Return the (X, Y) coordinate for the center point of the cell that contains the specified text.  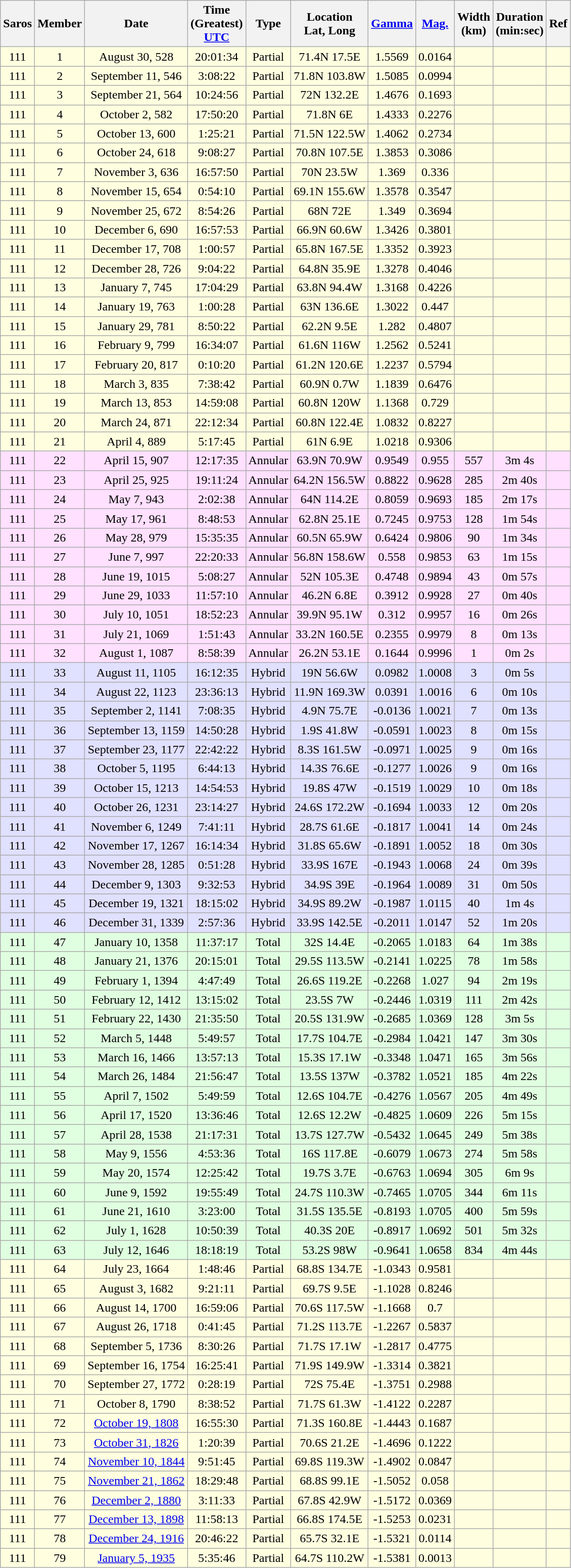
-1.5052 (392, 1481)
21:35:50 (216, 1019)
59 (60, 1173)
9:51:45 (216, 1461)
September 27, 1772 (136, 1384)
20.5S 131.9W (329, 1019)
2m 42s (520, 1000)
-0.8917 (392, 1231)
71.7S 61.3W (329, 1404)
August 26, 1718 (136, 1327)
3m 56s (520, 1057)
-0.8193 (392, 1212)
5m 15s (520, 1115)
1.0023 (435, 730)
8:50:22 (216, 326)
August 1, 1087 (136, 653)
33.9S 142.5E (329, 923)
249 (474, 1134)
16:14:34 (216, 845)
285 (474, 480)
3m 5s (520, 1019)
4 (60, 114)
16:55:30 (216, 1423)
90 (474, 537)
-0.9641 (392, 1250)
January 19, 763 (136, 307)
-0.2685 (392, 1019)
0.6424 (392, 537)
-1.2817 (392, 1346)
14.3S 76.6E (329, 769)
5m 58s (520, 1153)
April 15, 907 (136, 461)
71.9S 149.9W (329, 1365)
25 (60, 518)
February 1, 1394 (136, 980)
29.5S 113.5W (329, 961)
0.2276 (435, 114)
73 (60, 1442)
51 (60, 1019)
Duration(min:sec) (520, 24)
66.9N 60.6W (329, 230)
March 26, 1484 (136, 1077)
-0.1987 (392, 904)
1.4333 (392, 114)
1.0183 (435, 942)
0.447 (435, 307)
May 20, 1574 (136, 1173)
-0.2268 (392, 980)
5:08:27 (216, 576)
62.8N 25.1E (329, 518)
Width(km) (474, 24)
38 (60, 769)
0.558 (392, 557)
-1.1028 (392, 1288)
400 (474, 1212)
0.0847 (435, 1461)
47 (60, 942)
6m 9s (520, 1173)
October 31, 1826 (136, 1442)
16:57:50 (216, 172)
January 10, 1358 (136, 942)
June 29, 1033 (136, 596)
-0.7465 (392, 1192)
23:14:27 (216, 807)
June 7, 997 (136, 557)
56.8N 158.6W (329, 557)
-1.1668 (392, 1308)
-0.3348 (392, 1057)
71.8N 6E (329, 114)
15:35:35 (216, 537)
65.8N 167.5E (329, 249)
0.2355 (392, 634)
0.8227 (435, 422)
1m 38s (520, 942)
-1.5321 (392, 1539)
42 (60, 845)
226 (474, 1115)
-0.3782 (392, 1077)
0.7245 (392, 518)
September 5, 1736 (136, 1346)
9:04:22 (216, 268)
46 (60, 923)
October 8, 1790 (136, 1404)
28.7S 61.6E (329, 826)
0.5794 (435, 365)
0.3694 (435, 210)
13:15:02 (216, 1000)
-0.0971 (392, 749)
-1.4902 (392, 1461)
November 17, 1267 (136, 845)
0m 39s (520, 865)
1.3022 (392, 307)
19:11:24 (216, 480)
67.8S 42.9W (329, 1500)
37 (60, 749)
November 28, 1285 (136, 865)
60.8N 122.4E (329, 422)
63.9N 70.9W (329, 461)
0.9928 (435, 596)
70.8N 107.5E (329, 153)
5:49:59 (216, 1096)
October 13, 600 (136, 133)
17:04:29 (216, 288)
16S 117.8E (329, 1153)
1.0645 (435, 1134)
12:25:42 (216, 1173)
2:02:38 (216, 499)
1:00:28 (216, 307)
0.3801 (435, 230)
1m 54s (520, 518)
1.3426 (392, 230)
1:00:57 (216, 249)
March 24, 871 (136, 422)
4m 22s (520, 1077)
1.2562 (392, 345)
0.1644 (392, 653)
40.3S 20E (329, 1231)
June 21, 1610 (136, 1212)
16:57:53 (216, 230)
30 (60, 615)
79 (60, 1558)
0m 30s (520, 845)
67 (60, 1327)
0.0114 (435, 1539)
0.4748 (392, 576)
-0.4825 (392, 1115)
1.0832 (392, 422)
0m 18s (520, 788)
13.7S 127.7W (329, 1134)
10:24:56 (216, 95)
34 (60, 692)
3:11:33 (216, 1500)
LocationLat, Long (329, 24)
58 (60, 1153)
53 (60, 1057)
64.8N 35.9E (329, 268)
October 15, 1213 (136, 788)
1:20:39 (216, 1442)
70.6S 117.5W (329, 1308)
0.0994 (435, 76)
274 (474, 1153)
1.3578 (392, 191)
November 15, 654 (136, 191)
41 (60, 826)
39 (60, 788)
0.3547 (435, 191)
1.0052 (435, 845)
22:12:34 (216, 422)
1.369 (392, 172)
-1.3751 (392, 1384)
69 (60, 1365)
1.282 (392, 326)
21:17:31 (216, 1134)
0.9853 (435, 557)
0.0369 (435, 1500)
0m 2s (520, 653)
13:36:46 (216, 1115)
66 (60, 1308)
2m 19s (520, 980)
-0.5432 (392, 1134)
10:50:39 (216, 1231)
1.0421 (435, 1038)
1.3278 (392, 268)
33.9S 167E (329, 865)
5m 32s (520, 1231)
0.1222 (435, 1442)
December 17, 708 (136, 249)
21:56:47 (216, 1077)
72 (60, 1423)
15 (60, 326)
65.7S 32.1E (329, 1539)
501 (474, 1231)
18:18:19 (216, 1250)
February 22, 1430 (136, 1019)
0.312 (392, 615)
1.3352 (392, 249)
November 10, 1844 (136, 1461)
19.8S 47W (329, 788)
13 (60, 288)
31.8S 65.6W (329, 845)
70 (60, 1384)
1.1368 (392, 403)
77 (60, 1519)
0.0164 (435, 57)
Saros (18, 24)
August 30, 528 (136, 57)
8:54:26 (216, 210)
76 (60, 1500)
0.0391 (392, 692)
March 3, 835 (136, 384)
April 4, 889 (136, 441)
0.9628 (435, 480)
14:59:08 (216, 403)
September 13, 1159 (136, 730)
5m 59s (520, 1212)
11 (60, 249)
1.0225 (435, 961)
72N 132.2E (329, 95)
1m 4s (520, 904)
November 25, 672 (136, 210)
0.5837 (435, 1327)
165 (474, 1057)
September 11, 546 (136, 76)
70.6S 21.2E (329, 1442)
0.8246 (435, 1288)
22 (60, 461)
May 17, 961 (136, 518)
0.9979 (435, 634)
3m 4s (520, 461)
15.3S 17.1W (329, 1057)
December 24, 1916 (136, 1539)
2m 17s (520, 499)
-1.4443 (392, 1423)
October 26, 1231 (136, 807)
August 14, 1700 (136, 1308)
8:38:52 (216, 1404)
September 2, 1141 (136, 711)
August 11, 1105 (136, 673)
-0.2141 (392, 961)
Gamma (392, 24)
1.0218 (392, 441)
64.2N 156.5W (329, 480)
1.0694 (435, 1173)
0.9996 (435, 653)
0.2287 (435, 1404)
-1.4696 (392, 1442)
-1.5253 (392, 1519)
61.2N 120.6E (329, 365)
-1.0343 (392, 1269)
53.2S 98W (329, 1250)
6:44:13 (216, 769)
71.3S 160.8E (329, 1423)
3m 30s (520, 1038)
5:17:45 (216, 441)
13:57:13 (216, 1057)
147 (474, 1038)
22:20:33 (216, 557)
-0.2446 (392, 1000)
1.2237 (392, 365)
0:10:20 (216, 365)
23.5S 7W (329, 1000)
0m 50s (520, 884)
0.9957 (435, 615)
8:58:39 (216, 653)
January 21, 1376 (136, 961)
0.5241 (435, 345)
0:41:45 (216, 1327)
17.7S 104.7E (329, 1038)
20:01:34 (216, 57)
71.5N 122.5W (329, 133)
1m 20s (520, 923)
1.0008 (435, 673)
11:58:13 (216, 1519)
8:48:53 (216, 518)
11.9N 169.3W (329, 692)
1.0692 (435, 1231)
19.7S 3.7E (329, 1173)
0.058 (435, 1481)
-0.1277 (392, 769)
0.3923 (435, 249)
71.8N 103.8W (329, 76)
February 20, 817 (136, 365)
June 19, 1015 (136, 576)
March 13, 853 (136, 403)
52N 105.3E (329, 576)
-0.1519 (392, 788)
69.1N 155.6W (329, 191)
21 (60, 441)
17:50:20 (216, 114)
-1.4122 (392, 1404)
0.9753 (435, 518)
0m 15s (520, 730)
1m 34s (520, 537)
-0.0591 (392, 730)
0.955 (435, 461)
0.2734 (435, 133)
20:15:01 (216, 961)
60.9N 0.7W (329, 384)
0.9306 (435, 441)
-0.4276 (392, 1096)
-0.1943 (392, 865)
5 (60, 133)
19 (60, 403)
October 2, 582 (136, 114)
0m 40s (520, 596)
63.8N 94.4W (329, 288)
1.0147 (435, 923)
0.3912 (392, 596)
305 (474, 1173)
0:54:10 (216, 191)
1.0026 (435, 769)
32 (60, 653)
1.349 (392, 210)
August 3, 1682 (136, 1288)
0.0013 (435, 1558)
4m 44s (520, 1250)
5:49:57 (216, 1038)
23 (60, 480)
0.336 (435, 172)
1.0609 (435, 1115)
December 31, 1339 (136, 923)
-0.6763 (392, 1173)
20 (60, 422)
0.4775 (435, 1346)
0m 26s (520, 615)
61 (60, 1212)
26 (60, 537)
1.4676 (392, 95)
3:08:22 (216, 76)
0:28:19 (216, 1384)
16:12:35 (216, 673)
March 5, 1448 (136, 1038)
1.0521 (435, 1077)
48 (60, 961)
71.2S 113.7E (329, 1327)
-1.5172 (392, 1500)
November 21, 1862 (136, 1481)
70N 23.5W (329, 172)
0.4807 (435, 326)
December 9, 1303 (136, 884)
December 19, 1321 (136, 904)
April 17, 1520 (136, 1115)
-0.2984 (392, 1038)
74 (60, 1461)
1.1839 (392, 384)
36 (60, 730)
1.5569 (392, 57)
24.7S 110.3W (329, 1192)
Member (60, 24)
March 16, 1466 (136, 1057)
557 (474, 461)
Ref (558, 24)
1.0068 (435, 865)
October 5, 1195 (136, 769)
1.0029 (435, 788)
35 (60, 711)
29 (60, 596)
5:35:46 (216, 1558)
64N 114.2E (329, 499)
14:54:53 (216, 788)
24.6S 172.2W (329, 807)
May 9, 1556 (136, 1153)
-0.1891 (392, 845)
26.2N 53.1E (329, 653)
0.9549 (392, 461)
20:46:22 (216, 1539)
834 (474, 1250)
61.6N 116W (329, 345)
0.7 (435, 1308)
1.0033 (435, 807)
1.9S 41.8W (329, 730)
0.4046 (435, 268)
19:55:49 (216, 1192)
1.0369 (435, 1019)
January 7, 745 (136, 288)
December 2, 1880 (136, 1500)
0.9894 (435, 576)
August 22, 1123 (136, 692)
July 21, 1069 (136, 634)
1:48:46 (216, 1269)
65 (60, 1288)
8.3S 161.5W (329, 749)
66.8S 174.5E (329, 1519)
1.0016 (435, 692)
32S 14.4E (329, 942)
0.8822 (392, 480)
68 (60, 1346)
October 19, 1808 (136, 1423)
1:51:43 (216, 634)
0.4226 (435, 288)
December 28, 726 (136, 268)
September 16, 1754 (136, 1365)
71 (60, 1404)
1.0319 (435, 1000)
1.5085 (392, 76)
9:08:27 (216, 153)
0.9693 (435, 499)
11:57:10 (216, 596)
7:41:11 (216, 826)
January 29, 781 (136, 326)
39.9N 95.1W (329, 615)
0.9581 (435, 1269)
6m 11s (520, 1192)
July 10, 1051 (136, 615)
18:52:23 (216, 615)
0.729 (435, 403)
0.0982 (392, 673)
205 (474, 1096)
2 (60, 76)
0.3821 (435, 1365)
1.0673 (435, 1153)
-0.6079 (392, 1153)
April 25, 925 (136, 480)
1.027 (435, 980)
50 (60, 1000)
February 9, 799 (136, 345)
14:50:28 (216, 730)
57 (60, 1134)
1.0658 (435, 1250)
344 (474, 1192)
November 3, 636 (136, 172)
72S 75.4E (329, 1384)
60.5N 65.9W (329, 537)
April 28, 1538 (136, 1134)
0.9806 (435, 537)
34.9S 89.2W (329, 904)
1.0089 (435, 884)
71.4N 17.5E (329, 57)
64.7S 110.2W (329, 1558)
-1.3314 (392, 1365)
12:17:35 (216, 461)
0m 20s (520, 807)
13.5S 137W (329, 1077)
19N 56.6W (329, 673)
-0.0136 (392, 711)
62 (60, 1231)
1.0471 (435, 1057)
1m 15s (520, 557)
1.0025 (435, 749)
3:23:00 (216, 1212)
0.2988 (435, 1384)
0.0231 (435, 1519)
18:29:48 (216, 1481)
1.0567 (435, 1096)
11:37:17 (216, 942)
4:47:49 (216, 980)
Mag. (435, 24)
33 (60, 673)
July 12, 1646 (136, 1250)
September 21, 564 (136, 95)
56 (60, 1115)
94 (474, 980)
8:30:26 (216, 1346)
0:51:28 (216, 865)
55 (60, 1096)
26.6S 119.2E (329, 980)
Type (268, 24)
-0.2011 (392, 923)
February 12, 1412 (136, 1000)
69.8S 119.3W (329, 1461)
33.2N 160.5E (329, 634)
49 (60, 980)
December 6, 690 (136, 230)
0.8059 (392, 499)
60 (60, 1192)
7:38:42 (216, 384)
12.6S 104.7E (329, 1096)
1.3853 (392, 153)
75 (60, 1481)
54 (60, 1077)
June 9, 1592 (136, 1192)
December 13, 1898 (136, 1519)
1:25:21 (216, 133)
0.3086 (435, 153)
1.4062 (392, 133)
January 5, 1935 (136, 1558)
-1.2267 (392, 1327)
28 (60, 576)
1.0115 (435, 904)
4m 49s (520, 1096)
46.2N 6.8E (329, 596)
-0.1817 (392, 826)
60.8N 120W (329, 403)
Date (136, 24)
0m 57s (520, 576)
0.1693 (435, 95)
-0.1964 (392, 884)
0m 5s (520, 673)
63N 136.6E (329, 307)
22:42:22 (216, 749)
1m 58s (520, 961)
23:36:13 (216, 692)
16:59:06 (216, 1308)
16:34:07 (216, 345)
7:08:35 (216, 711)
17 (60, 365)
-1.5381 (392, 1558)
September 23, 1177 (136, 749)
0m 24s (520, 826)
October 24, 618 (136, 153)
68.8S 134.7E (329, 1269)
May 7, 943 (136, 499)
-0.2065 (392, 942)
May 28, 979 (136, 537)
71.7S 17.1W (329, 1346)
18:15:02 (216, 904)
68.8S 99.1E (329, 1481)
4:53:36 (216, 1153)
Time(Greatest)UTC (216, 24)
2m 40s (520, 480)
44 (60, 884)
69.7S 9.5E (329, 1288)
1.0021 (435, 711)
34.9S 39E (329, 884)
4.9N 75.7E (329, 711)
1.0041 (435, 826)
5m 38s (520, 1134)
2:57:36 (216, 923)
31.5S 135.5E (329, 1212)
0m 10s (520, 692)
62.2N 9.5E (329, 326)
9:21:11 (216, 1288)
April 7, 1502 (136, 1096)
November 6, 1249 (136, 826)
July 1, 1628 (136, 1231)
-0.1694 (392, 807)
July 23, 1664 (136, 1269)
12.6S 12.2W (329, 1115)
9:32:53 (216, 884)
0.1687 (435, 1423)
0.6476 (435, 384)
16:25:41 (216, 1365)
61N 6.9E (329, 441)
68N 72E (329, 210)
1.3168 (392, 288)
45 (60, 904)
